Detect which cell encompasses the target text, then output its (X, Y) center coordinate. 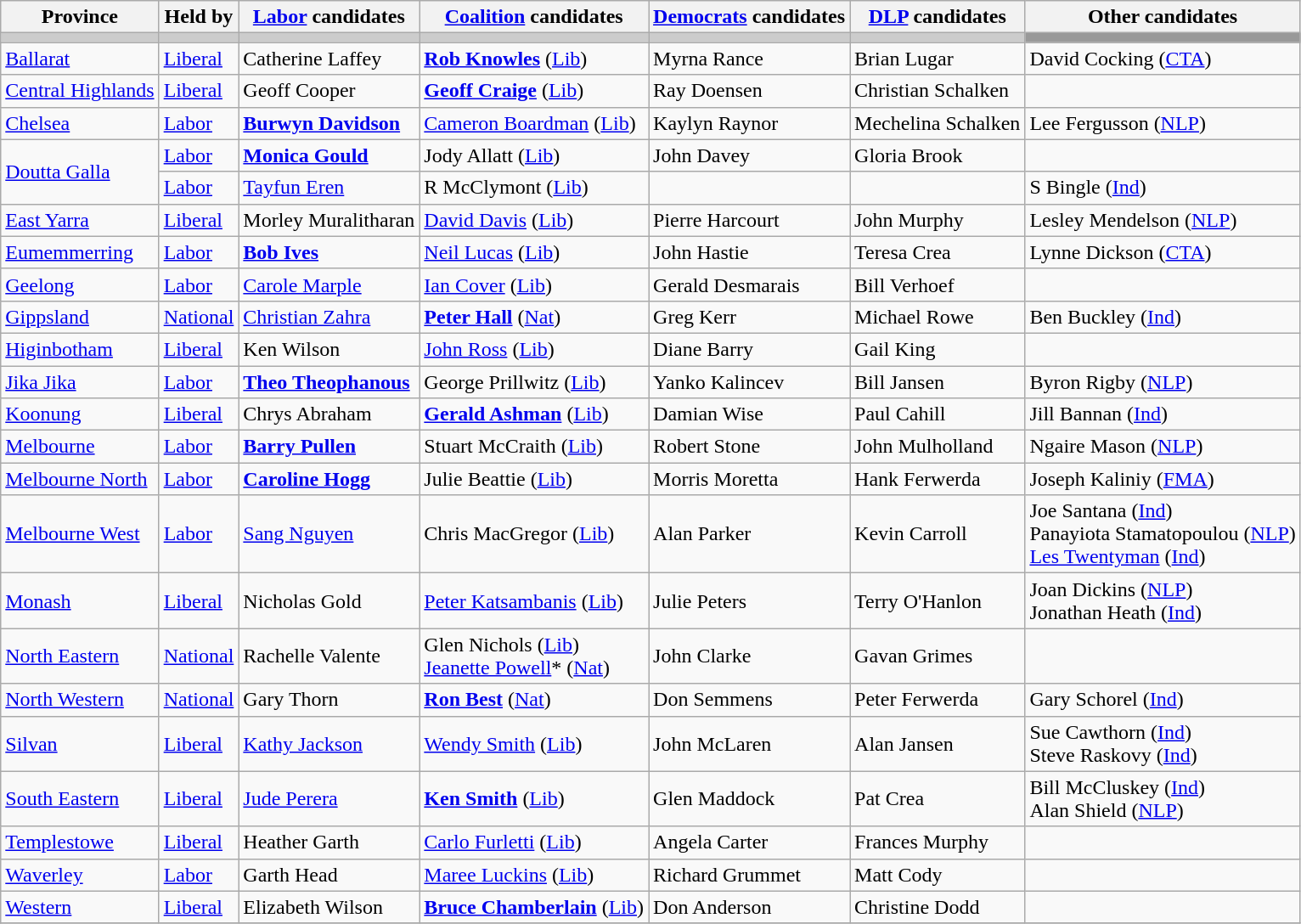
Damian Wise (749, 414)
Robert Stone (749, 447)
Frances Murphy (938, 842)
David Davis (Lib) (534, 220)
Christian Schalken (938, 91)
Matt Cody (938, 875)
Other candidates (1163, 17)
Ngaire Mason (NLP) (1163, 447)
John Murphy (938, 220)
S Bingle (Ind) (1163, 188)
Gloria Brook (938, 155)
Bill Verhoef (938, 285)
Chelsea (80, 123)
Julie Peters (749, 601)
Myrna Rance (749, 59)
Geoff Cooper (329, 91)
Doutta Galla (80, 172)
Lee Fergusson (NLP) (1163, 123)
Elizabeth Wilson (329, 907)
Heather Garth (329, 842)
Lynne Dickson (CTA) (1163, 252)
Geelong (80, 285)
Neil Lucas (Lib) (534, 252)
Democrats candidates (749, 17)
Kevin Carroll (938, 534)
Morley Muralitharan (329, 220)
Ron Best (Nat) (534, 700)
Jude Perera (329, 798)
Morris Moretta (749, 479)
Sue Cawthorn (Ind) Steve Raskovy (Ind) (1163, 744)
George Prillwitz (Lib) (534, 381)
Caroline Hogg (329, 479)
Coalition candidates (534, 17)
North Western (80, 700)
Gippsland (80, 317)
Terry O'Hanlon (938, 601)
Jody Allatt (Lib) (534, 155)
John Mulholland (938, 447)
Ray Doensen (749, 91)
Waverley (80, 875)
Chris MacGregor (Lib) (534, 534)
Paul Cahill (938, 414)
Joseph Kaliniy (FMA) (1163, 479)
Richard Grummet (749, 875)
Carlo Furletti (Lib) (534, 842)
John Ross (Lib) (534, 349)
Carole Marple (329, 285)
Held by (199, 17)
John Clarke (749, 656)
Angela Carter (749, 842)
Diane Barry (749, 349)
Rachelle Valente (329, 656)
Ken Smith (Lib) (534, 798)
Nicholas Gold (329, 601)
Don Anderson (749, 907)
Western (80, 907)
Silvan (80, 744)
Burwyn Davidson (329, 123)
Pat Crea (938, 798)
Greg Kerr (749, 317)
Teresa Crea (938, 252)
Peter Katsambanis (Lib) (534, 601)
Ballarat (80, 59)
Ben Buckley (Ind) (1163, 317)
Tayfun Eren (329, 188)
Melbourne West (80, 534)
Melbourne North (80, 479)
Theo Theophanous (329, 381)
David Cocking (CTA) (1163, 59)
R McClymont (Lib) (534, 188)
Monash (80, 601)
North Eastern (80, 656)
South Eastern (80, 798)
Catherine Laffey (329, 59)
Kaylyn Raynor (749, 123)
Joe Santana (Ind) Panayiota Stamatopoulou (NLP) Les Twentyman (Ind) (1163, 534)
Bill McCluskey (Ind) Alan Shield (NLP) (1163, 798)
Wendy Smith (Lib) (534, 744)
Hank Ferwerda (938, 479)
Alan Jansen (938, 744)
Gary Thorn (329, 700)
Cameron Boardman (Lib) (534, 123)
Templestowe (80, 842)
East Yarra (80, 220)
Gail King (938, 349)
John Davey (749, 155)
Garth Head (329, 875)
Koonung (80, 414)
Central Highlands (80, 91)
Glen Nichols (Lib) Jeanette Powell* (Nat) (534, 656)
Peter Ferwerda (938, 700)
Barry Pullen (329, 447)
Eumemmerring (80, 252)
John Hastie (749, 252)
Christine Dodd (938, 907)
Stuart McCraith (Lib) (534, 447)
Don Semmens (749, 700)
Kathy Jackson (329, 744)
Melbourne (80, 447)
Gary Schorel (Ind) (1163, 700)
Bruce Chamberlain (Lib) (534, 907)
Rob Knowles (Lib) (534, 59)
Bob Ives (329, 252)
Chrys Abraham (329, 414)
John McLaren (749, 744)
Yanko Kalincev (749, 381)
Joan Dickins (NLP) Jonathan Heath (Ind) (1163, 601)
Lesley Mendelson (NLP) (1163, 220)
Ian Cover (Lib) (534, 285)
Geoff Craige (Lib) (534, 91)
Glen Maddock (749, 798)
Ken Wilson (329, 349)
Peter Hall (Nat) (534, 317)
Brian Lugar (938, 59)
Julie Beattie (Lib) (534, 479)
Labor candidates (329, 17)
Pierre Harcourt (749, 220)
Monica Gould (329, 155)
Christian Zahra (329, 317)
Bill Jansen (938, 381)
Jill Bannan (Ind) (1163, 414)
Higinbotham (80, 349)
Michael Rowe (938, 317)
Alan Parker (749, 534)
DLP candidates (938, 17)
Gavan Grimes (938, 656)
Jika Jika (80, 381)
Maree Luckins (Lib) (534, 875)
Sang Nguyen (329, 534)
Province (80, 17)
Byron Rigby (NLP) (1163, 381)
Gerald Ashman (Lib) (534, 414)
Mechelina Schalken (938, 123)
Gerald Desmarais (749, 285)
